Find where the given text appears and provide that cell's center as [X, Y] coordinate. 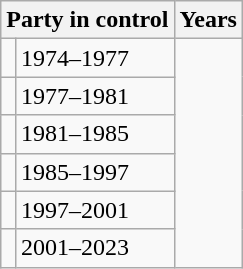
Years [208, 20]
2001–2023 [94, 248]
1981–1985 [94, 134]
1974–1977 [94, 58]
1985–1997 [94, 172]
1997–2001 [94, 210]
1977–1981 [94, 96]
Party in control [88, 20]
